Locate the cell with the specified text and output its (X, Y) center coordinate. 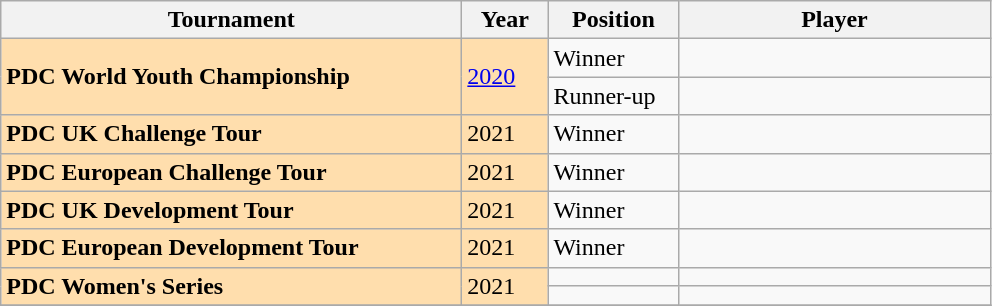
PDC Women's Series (232, 286)
Player (834, 20)
PDC UK Challenge Tour (232, 134)
PDC European Challenge Tour (232, 172)
Runner-up (614, 96)
Year (505, 20)
Position (614, 20)
Tournament (232, 20)
PDC European Development Tour (232, 248)
PDC World Youth Championship (232, 77)
PDC UK Development Tour (232, 210)
2020 (505, 77)
